Output the [X, Y] coordinate of the center of the cell containing the given text.  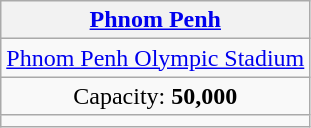
Phnom Penh Olympic Stadium [156, 58]
Phnom Penh [156, 20]
Capacity: 50,000 [156, 96]
